Extract the [x, y] coordinate from the center of the cell holding the provided text.  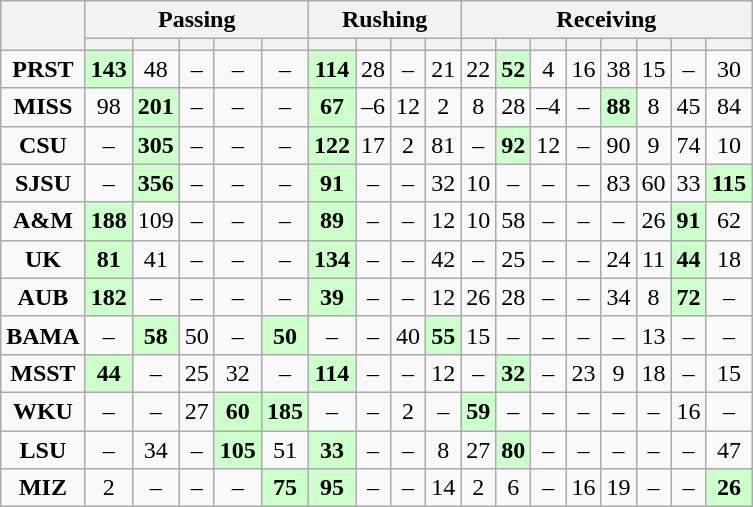
109 [156, 221]
80 [514, 449]
67 [332, 107]
98 [108, 107]
62 [729, 221]
Rushing [384, 20]
75 [284, 488]
105 [238, 449]
305 [156, 145]
48 [156, 69]
38 [618, 69]
A&M [43, 221]
90 [618, 145]
30 [729, 69]
39 [332, 297]
14 [444, 488]
UK [43, 259]
95 [332, 488]
115 [729, 183]
83 [618, 183]
19 [618, 488]
52 [514, 69]
88 [618, 107]
CSU [43, 145]
41 [156, 259]
89 [332, 221]
13 [654, 335]
188 [108, 221]
72 [688, 297]
6 [514, 488]
55 [444, 335]
4 [548, 69]
LSU [43, 449]
74 [688, 145]
59 [478, 411]
92 [514, 145]
PRST [43, 69]
201 [156, 107]
21 [444, 69]
40 [408, 335]
182 [108, 297]
45 [688, 107]
356 [156, 183]
WKU [43, 411]
BAMA [43, 335]
SJSU [43, 183]
–6 [374, 107]
AUB [43, 297]
42 [444, 259]
23 [584, 373]
51 [284, 449]
–4 [548, 107]
134 [332, 259]
47 [729, 449]
22 [478, 69]
143 [108, 69]
11 [654, 259]
Passing [196, 20]
84 [729, 107]
24 [618, 259]
185 [284, 411]
MISS [43, 107]
MSST [43, 373]
122 [332, 145]
MIZ [43, 488]
Receiving [606, 20]
17 [374, 145]
